Provide the (X, Y) coordinate of the cell's center where the given text is located.  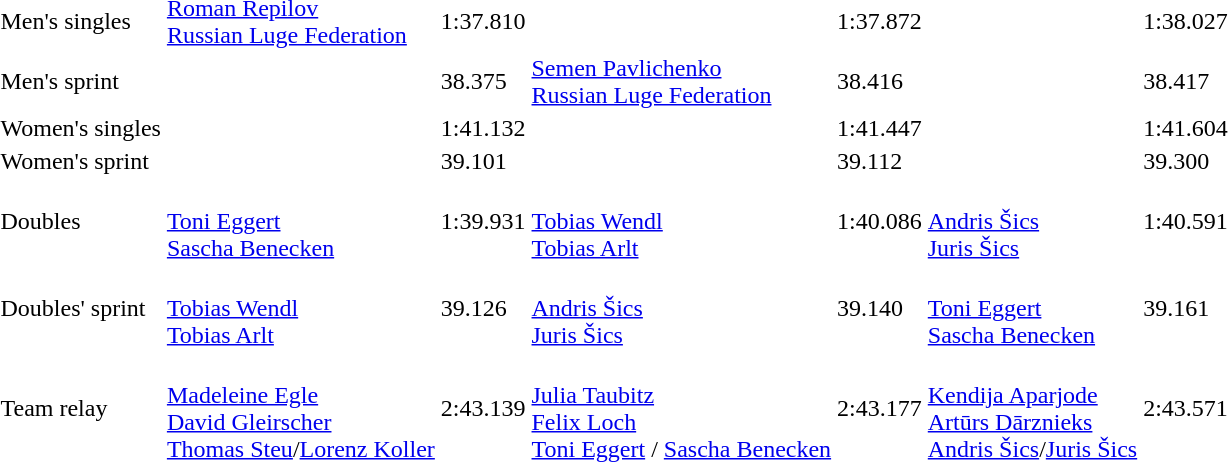
39.126 (483, 308)
1:41.132 (483, 128)
1:40.086 (880, 221)
39.140 (880, 308)
38.375 (483, 82)
39.101 (483, 161)
1:41.447 (880, 128)
38.416 (880, 82)
1:39.931 (483, 221)
39.112 (880, 161)
Semen Pavlichenko Russian Luge Federation (682, 82)
